Locate the cell with the specified text and output its [X, Y] center coordinate. 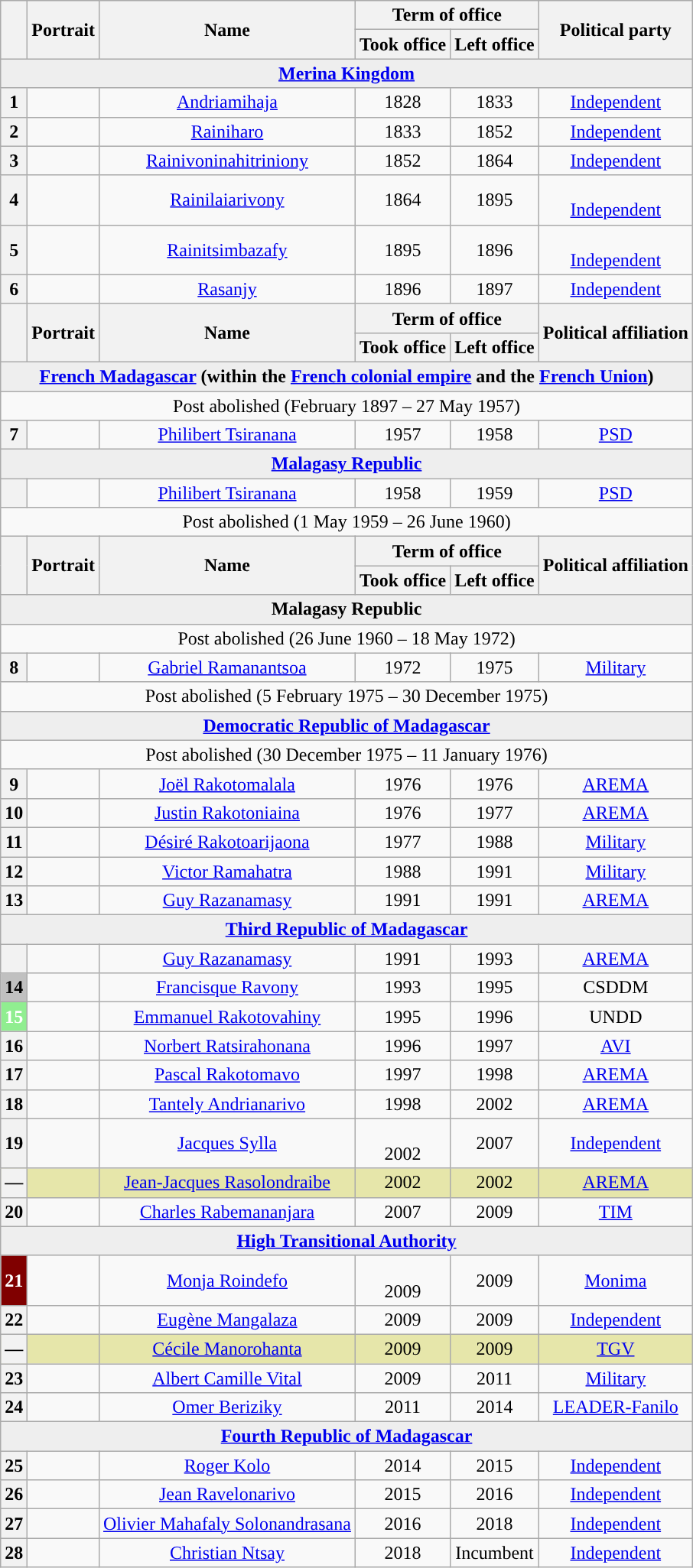
Eugène Mangalaza [226, 1320]
1828 [402, 102]
15 [14, 1017]
Pascal Rakotomavo [226, 1075]
1975 [495, 667]
7 [14, 435]
1959 [495, 493]
Joël Rakotomalala [226, 784]
1972 [402, 667]
LEADER-Fanilo [615, 1407]
Gabriel Ramanantsoa [226, 667]
Victor Ramahatra [226, 871]
2 [14, 131]
Désiré Rakotoarijaona [226, 842]
12 [14, 871]
Norbert Ratsirahonana [226, 1046]
Olivier Mahafaly Solonandrasana [226, 1524]
25 [14, 1466]
French Madagascar (within the French colonial empire and the French Union) [347, 376]
Cécile Manorohanta [226, 1349]
24 [14, 1407]
Rainivoninahitriniony [226, 161]
Monima [615, 1280]
23 [14, 1378]
Tantely Andrianarivo [226, 1104]
Rainilaiarivony [226, 200]
CSDDM [615, 988]
Francisque Ravony [226, 988]
28 [14, 1553]
Emmanuel Rakotovahiny [226, 1017]
Charles Rabemananjara [226, 1212]
1957 [402, 435]
26 [14, 1495]
Political party [615, 30]
13 [14, 901]
Post abolished (5 February 1975 – 30 December 1975) [347, 696]
Third Republic of Madagascar [347, 930]
Fourth Republic of Madagascar [347, 1437]
Post abolished (30 December 1975 – 11 January 1976) [347, 755]
Rainitsimbazafy [226, 249]
Andriamihaja [226, 102]
22 [14, 1320]
Monja Roindefo [226, 1280]
1897 [495, 289]
Jacques Sylla [226, 1144]
27 [14, 1524]
TIM [615, 1212]
Christian Ntsay [226, 1553]
6 [14, 289]
17 [14, 1075]
4 [14, 200]
UNDD [615, 1017]
9 [14, 784]
Post abolished (1 May 1959 – 26 June 1960) [347, 522]
20 [14, 1212]
Rainiharo [226, 131]
21 [14, 1280]
1 [14, 102]
Democratic Republic of Madagascar [347, 726]
Merina Kingdom [347, 73]
16 [14, 1046]
Jean Ravelonarivo [226, 1495]
Omer Beriziky [226, 1407]
High Transitional Authority [347, 1241]
11 [14, 842]
Post abolished (February 1897 – 27 May 1957) [347, 406]
Incumbent [495, 1553]
19 [14, 1144]
Post abolished (26 June 1960 – 18 May 1972) [347, 638]
14 [14, 988]
TGV [615, 1349]
10 [14, 813]
3 [14, 161]
Roger Kolo [226, 1466]
AVI [615, 1046]
8 [14, 667]
Albert Camille Vital [226, 1378]
18 [14, 1104]
5 [14, 249]
Rasanjy [226, 289]
Jean-Jacques Rasolondraibe [226, 1183]
Justin Rakotoniaina [226, 813]
